Identify which cell holds the provided text, then report its [x, y] central coordinate. 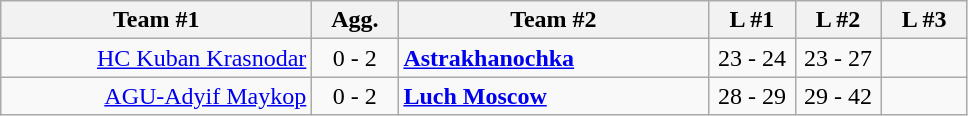
L #2 [838, 20]
23 - 27 [838, 58]
AGU-Adyif Maykop [156, 96]
29 - 42 [838, 96]
Agg. [355, 20]
Team #1 [156, 20]
L #1 [752, 20]
L #3 [924, 20]
23 - 24 [752, 58]
HC Kuban Krasnodar [156, 58]
Team #2 [554, 20]
Luch Moscow [554, 96]
Astrakhanochka [554, 58]
28 - 29 [752, 96]
